From the cell containing the given text, extract its center point as (X, Y) coordinate. 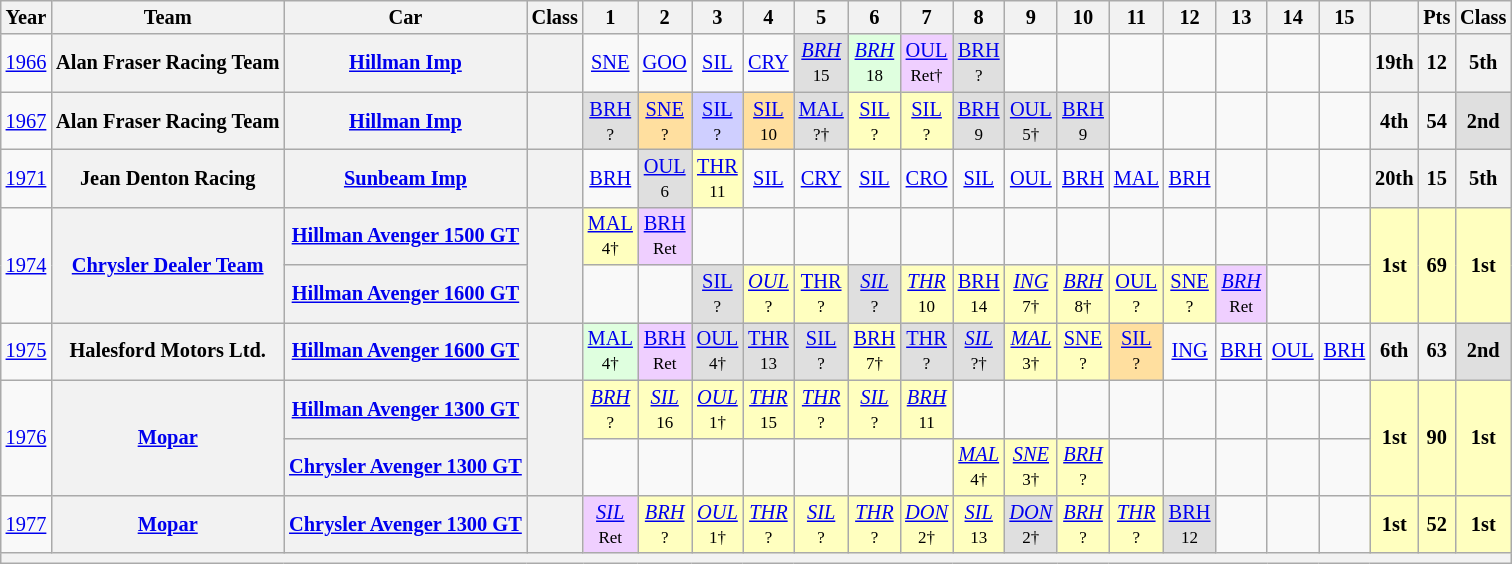
SNE (610, 63)
1971 (26, 178)
1977 (26, 524)
14 (1293, 17)
SIL13 (979, 524)
MAL (1136, 178)
4 (768, 17)
69 (1436, 264)
BRH12 (1190, 524)
11 (1136, 17)
GOO (665, 63)
OUL5† (1032, 121)
ING7† (1032, 294)
Year (26, 17)
Chrysler Dealer Team (168, 264)
THR13 (768, 351)
63 (1436, 351)
10 (1083, 17)
CRO (926, 178)
Car (405, 17)
9 (1032, 17)
SIL?† (979, 351)
BRH7† (875, 351)
Hillman Avenger 1300 GT (405, 409)
3 (718, 17)
THR11 (718, 178)
1975 (26, 351)
THR15 (768, 409)
BRH18 (875, 63)
90 (1436, 438)
OULRet† (926, 63)
1976 (26, 438)
SILRet (610, 524)
5 (822, 17)
SIL16 (665, 409)
ING (1190, 351)
SNE3† (1032, 467)
54 (1436, 121)
7 (926, 17)
1 (610, 17)
Jean Denton Racing (168, 178)
MAL?† (822, 121)
Sunbeam Imp (405, 178)
20th (1394, 178)
MAL3† (1032, 351)
19th (1394, 63)
THR10 (926, 294)
BRH14 (979, 294)
4th (1394, 121)
6 (875, 17)
SIL10 (768, 121)
8 (979, 17)
OUL6 (665, 178)
Team (168, 17)
6th (1394, 351)
BRH11 (926, 409)
13 (1241, 17)
BRH15 (822, 63)
BRH8† (1083, 294)
1967 (26, 121)
Pts (1436, 17)
Halesford Motors Ltd. (168, 351)
Hillman Avenger 1500 GT (405, 236)
1974 (26, 264)
2 (665, 17)
52 (1436, 524)
OUL4† (718, 351)
1966 (26, 63)
